Identify which cell holds the provided text, then report its (X, Y) central coordinate. 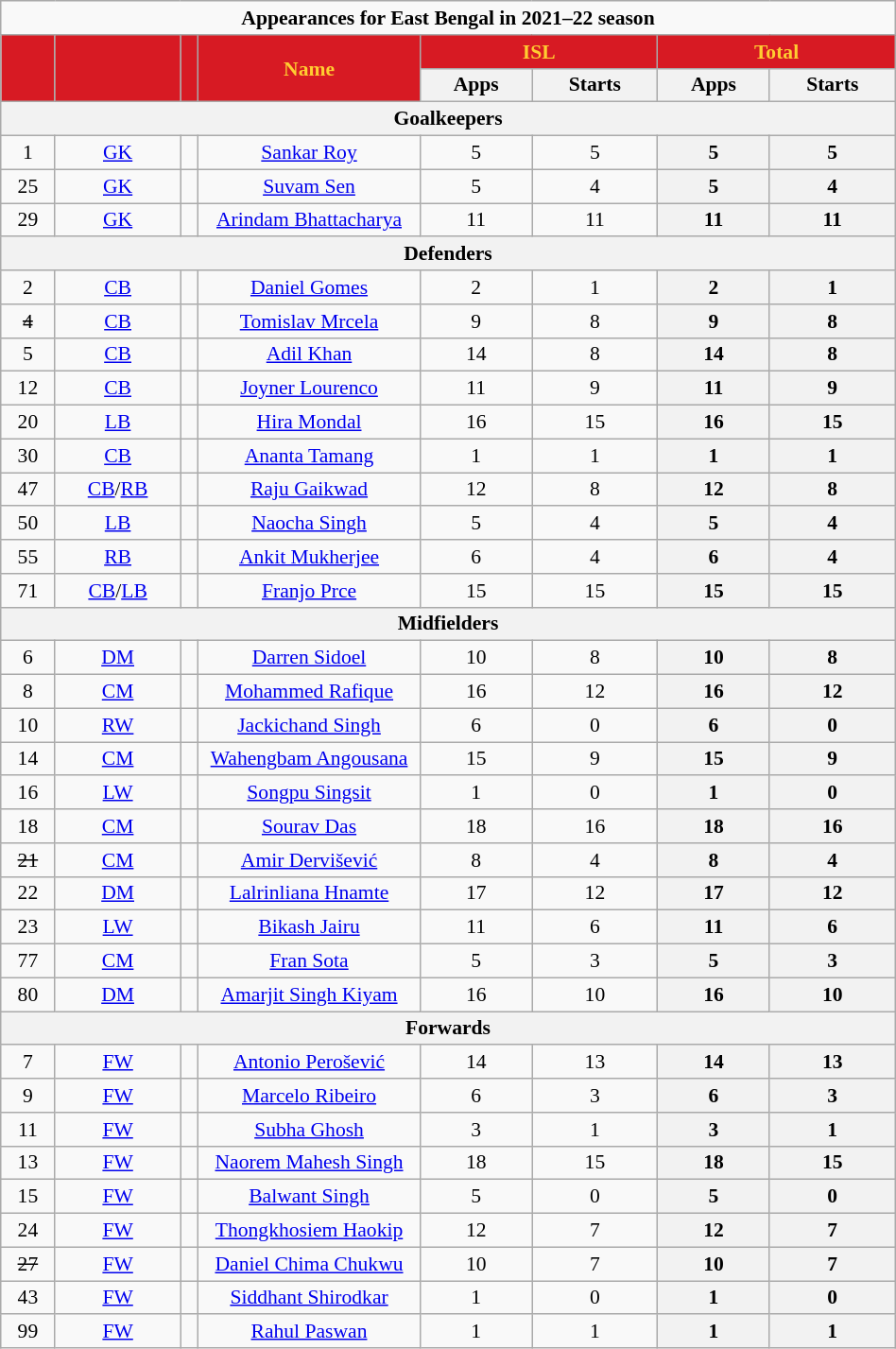
CB/LB (117, 591)
22 (28, 893)
Naocha Singh (308, 524)
30 (28, 456)
Mohammed Rafique (308, 692)
Suvam Sen (308, 186)
Adil Khan (308, 355)
Sankar Roy (308, 153)
47 (28, 490)
Ananta Tamang (308, 456)
RW (117, 725)
Thongkhosiem Haokip (308, 1231)
20 (28, 423)
24 (28, 1231)
Siddhant Shirodkar (308, 1298)
Raju Gaikwad (308, 490)
Darren Sidoel (308, 658)
Rahul Paswan (308, 1332)
Joyner Lourenco (308, 389)
Bikash Jairu (308, 927)
Tomislav Mrcela (308, 321)
Amir Dervišević (308, 860)
Goalkeepers (448, 119)
71 (28, 591)
Total (777, 52)
Subha Ghosh (308, 1130)
Forwards (448, 1029)
Appearances for East Bengal in 2021–22 season (448, 18)
Fran Sota (308, 961)
25 (28, 186)
Songpu Singsit (308, 793)
Hira Mondal (308, 423)
Antonio Perošević (308, 1063)
Arindam Bhattacharya (308, 220)
77 (28, 961)
Midfielders (448, 624)
Name (308, 68)
Daniel Chima Chukwu (308, 1264)
CB/RB (117, 490)
50 (28, 524)
Balwant Singh (308, 1197)
23 (28, 927)
RB (117, 557)
55 (28, 557)
Jackichand Singh (308, 725)
Defenders (448, 254)
Franjo Prce (308, 591)
Amarjit Singh Kiyam (308, 994)
Marcelo Ribeiro (308, 1096)
Wahengbam Angousana (308, 759)
Lalrinliana Hnamte (308, 893)
99 (28, 1332)
Sourav Das (308, 826)
29 (28, 220)
Ankit Mukherjee (308, 557)
21 (28, 860)
ISL (539, 52)
Naorem Mahesh Singh (308, 1163)
27 (28, 1264)
80 (28, 994)
43 (28, 1298)
Daniel Gomes (308, 287)
